Scan for the cell matching the given text and deliver its [X, Y] coordinate at center. 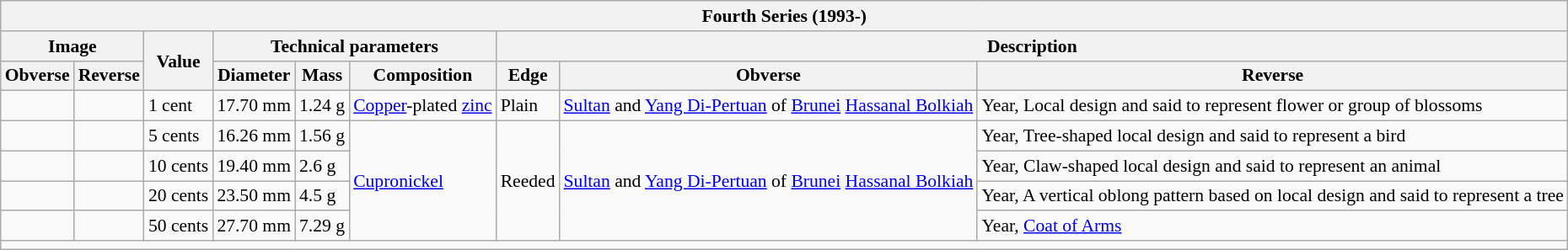
20 cents [179, 196]
Technical parameters [354, 46]
Cupronickel [423, 181]
Diameter [254, 76]
Mass [322, 76]
4.5 g [322, 196]
Edge [528, 76]
Year, A vertical oblong pattern based on local design and said to represent a tree [1273, 196]
Plain [528, 106]
5 cents [179, 136]
Composition [423, 76]
7.29 g [322, 226]
Year, Tree-shaped local design and said to represent a bird [1273, 136]
Value [179, 61]
17.70 mm [254, 106]
Fourth Series (1993-) [784, 16]
50 cents [179, 226]
10 cents [179, 166]
Image [72, 46]
19.40 mm [254, 166]
Copper-plated zinc [423, 106]
Year, Coat of Arms [1273, 226]
Year, Local design and said to represent flower or group of blossoms [1273, 106]
1 cent [179, 106]
1.56 g [322, 136]
2.6 g [322, 166]
Year, Claw-shaped local design and said to represent an animal [1273, 166]
23.50 mm [254, 196]
Description [1032, 46]
16.26 mm [254, 136]
Reeded [528, 181]
1.24 g [322, 106]
27.70 mm [254, 226]
